Detect which cell encompasses the target text, then output its (X, Y) center coordinate. 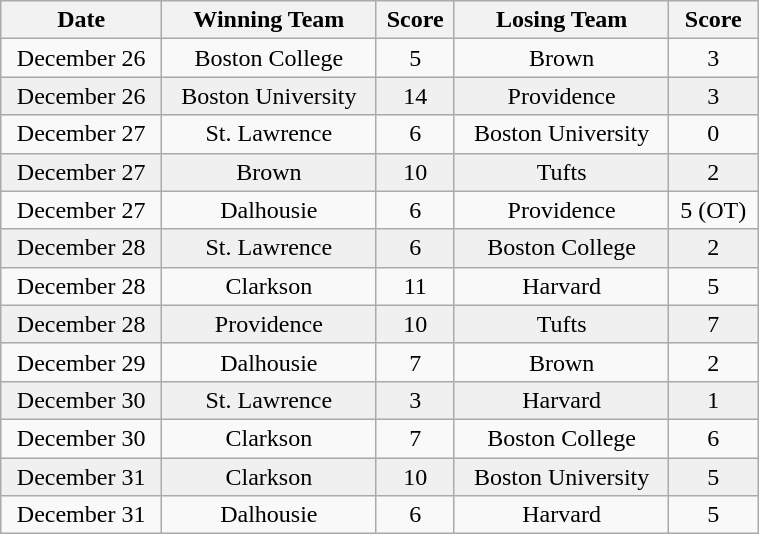
1 (714, 400)
11 (415, 286)
0 (714, 134)
14 (415, 96)
Date (82, 20)
Losing Team (562, 20)
5 (OT) (714, 210)
December 29 (82, 362)
Winning Team (270, 20)
